Extract the [X, Y] coordinate from the center of the cell holding the provided text.  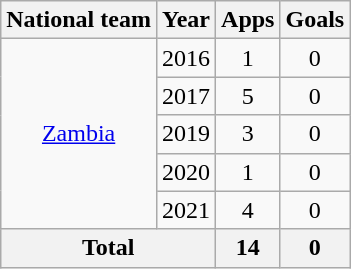
4 [248, 210]
Apps [248, 20]
2017 [186, 96]
3 [248, 134]
National team [79, 20]
2016 [186, 58]
Total [108, 248]
Zambia [79, 134]
2020 [186, 172]
14 [248, 248]
5 [248, 96]
Goals [315, 20]
2019 [186, 134]
Year [186, 20]
2021 [186, 210]
